Provide the [x, y] coordinate of the cell's center where the given text is located.  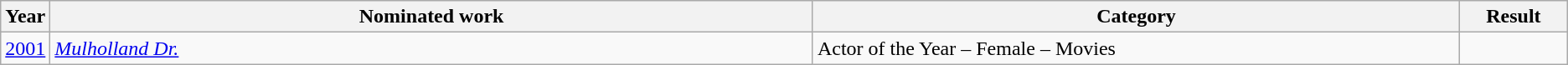
Mulholland Dr. [432, 48]
Nominated work [432, 17]
Category [1136, 17]
Actor of the Year – Female – Movies [1136, 48]
Year [25, 17]
2001 [25, 48]
Result [1514, 17]
